Provide the [x, y] coordinate of the cell's center where the given text is located.  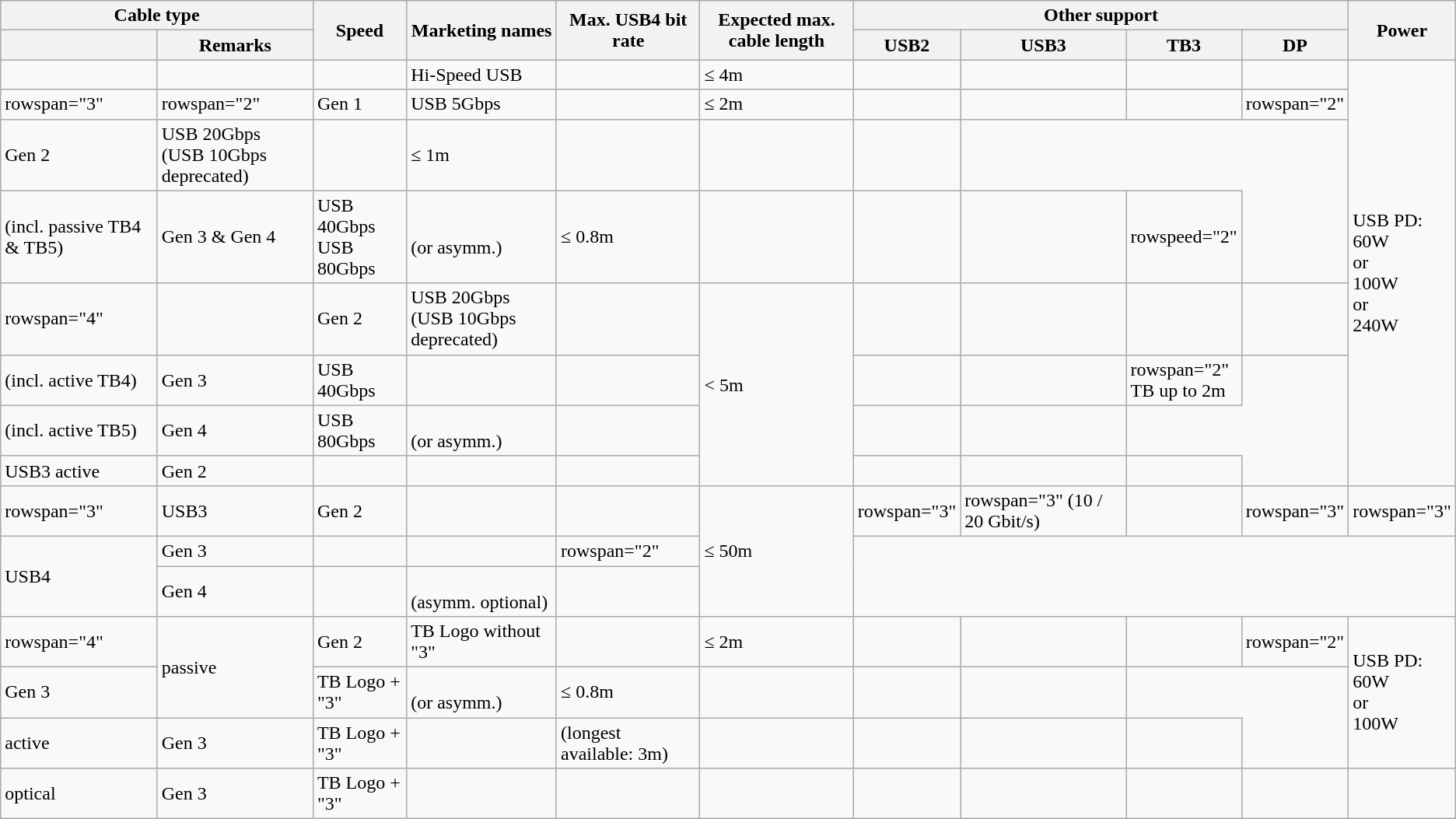
≤ 1m [482, 155]
optical [79, 793]
Max. USB4 bit rate [628, 30]
Marketing names [482, 30]
Hi-Speed USB [482, 75]
(incl. passive TB4 & TB5) [79, 236]
USB4 [79, 576]
DP [1295, 45]
TB3 [1184, 45]
< 5m [776, 384]
USB PD:60Wor100W [1402, 692]
rowspan="2" TB up to 2m [1184, 380]
Gen 1 [359, 104]
≤ 50m [776, 551]
rowspeed="2" [1184, 236]
Speed [359, 30]
USB 40Gbps [359, 380]
USB PD:60Wor100Wor240W [1402, 273]
TB Logo without "3" [482, 642]
Gen 3 & Gen 4 [235, 236]
USB 5Gbps [482, 104]
USB3 active [79, 471]
Expected max. cable length [776, 30]
USB 40GbpsUSB 80Gbps [359, 236]
passive [235, 667]
(asymm. optional) [482, 591]
active [79, 744]
≤ 4m [776, 75]
Cable type [157, 16]
USB 80Gbps [359, 431]
Power [1402, 30]
(incl. active TB4) [79, 380]
rowspan="3" (10 / 20 Gbit/s) [1044, 510]
Other support [1101, 16]
(longest available: 3m) [628, 744]
Remarks [235, 45]
(incl. active TB5) [79, 431]
USB2 [907, 45]
